Search for the cell housing the specified text and yield its (x, y) center coordinate. 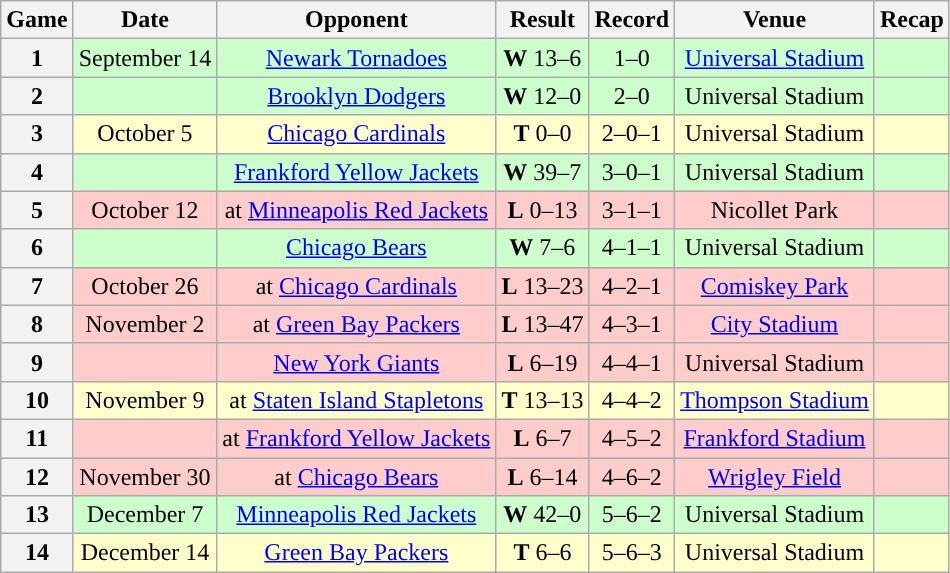
L 6–14 (542, 477)
T 6–6 (542, 553)
2 (37, 96)
Brooklyn Dodgers (356, 96)
September 14 (145, 58)
W 39–7 (542, 172)
Nicollet Park (775, 210)
3 (37, 134)
9 (37, 362)
November 30 (145, 477)
at Green Bay Packers (356, 324)
4 (37, 172)
1–0 (632, 58)
Date (145, 20)
13 (37, 515)
3–1–1 (632, 210)
10 (37, 400)
5–6–2 (632, 515)
L 0–13 (542, 210)
Venue (775, 20)
4–2–1 (632, 286)
at Chicago Bears (356, 477)
Chicago Bears (356, 248)
4–6–2 (632, 477)
Thompson Stadium (775, 400)
at Frankford Yellow Jackets (356, 438)
L 6–19 (542, 362)
October 26 (145, 286)
6 (37, 248)
T 13–13 (542, 400)
3–0–1 (632, 172)
October 12 (145, 210)
W 42–0 (542, 515)
L 13–47 (542, 324)
14 (37, 553)
November 2 (145, 324)
at Chicago Cardinals (356, 286)
L 6–7 (542, 438)
11 (37, 438)
4–3–1 (632, 324)
1 (37, 58)
Opponent (356, 20)
Wrigley Field (775, 477)
City Stadium (775, 324)
Recap (912, 20)
Comiskey Park (775, 286)
Frankford Yellow Jackets (356, 172)
Frankford Stadium (775, 438)
at Minneapolis Red Jackets (356, 210)
W 13–6 (542, 58)
T 0–0 (542, 134)
Green Bay Packers (356, 553)
November 9 (145, 400)
7 (37, 286)
Minneapolis Red Jackets (356, 515)
4–5–2 (632, 438)
8 (37, 324)
at Staten Island Stapletons (356, 400)
New York Giants (356, 362)
5 (37, 210)
Chicago Cardinals (356, 134)
Newark Tornadoes (356, 58)
W 12–0 (542, 96)
December 14 (145, 553)
L 13–23 (542, 286)
4–4–1 (632, 362)
4–1–1 (632, 248)
W 7–6 (542, 248)
Record (632, 20)
October 5 (145, 134)
Game (37, 20)
12 (37, 477)
5–6–3 (632, 553)
2–0–1 (632, 134)
December 7 (145, 515)
4–4–2 (632, 400)
2–0 (632, 96)
Result (542, 20)
